Pinpoint the cell where the given text exists, returning its [x, y] midpoint coordinate. 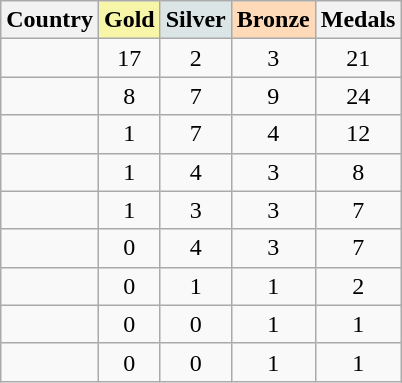
12 [358, 134]
Medals [358, 20]
Gold [129, 20]
17 [129, 58]
21 [358, 58]
9 [273, 96]
Silver [196, 20]
Country [50, 20]
24 [358, 96]
Bronze [273, 20]
